Detect which cell encompasses the target text, then output its [x, y] center coordinate. 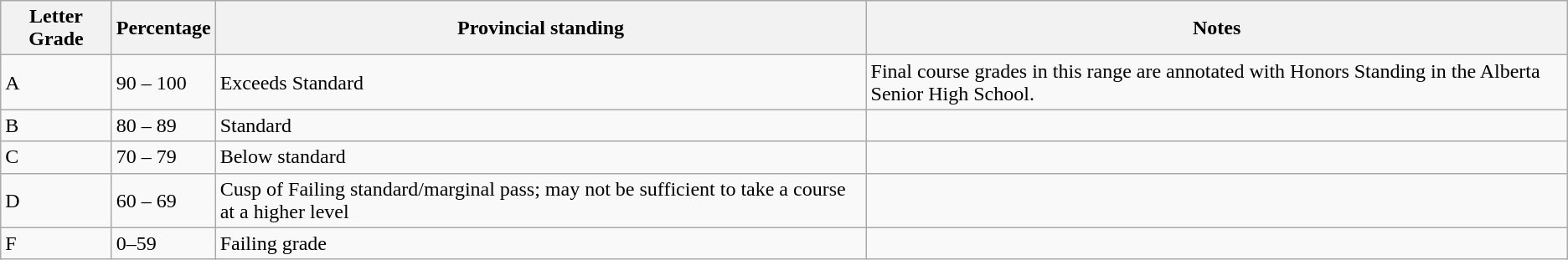
Cusp of Failing standard/marginal pass; may not be sufficient to take a course at a higher level [541, 201]
Letter Grade [57, 28]
80 – 89 [163, 125]
90 – 100 [163, 82]
60 – 69 [163, 201]
70 – 79 [163, 157]
Failing grade [541, 243]
A [57, 82]
Final course grades in this range are annotated with Honors Standing in the Alberta Senior High School. [1216, 82]
Standard [541, 125]
C [57, 157]
Percentage [163, 28]
B [57, 125]
Provincial standing [541, 28]
Exceeds Standard [541, 82]
F [57, 243]
Below standard [541, 157]
Notes [1216, 28]
0–59 [163, 243]
D [57, 201]
